Pinpoint the cell where the given text exists, returning its (x, y) midpoint coordinate. 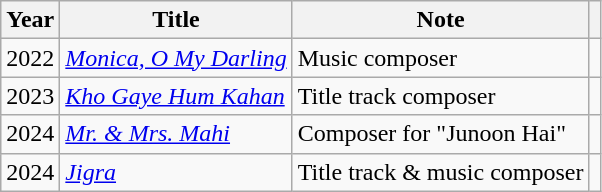
Title track composer (440, 96)
Music composer (440, 58)
2023 (30, 96)
Title (176, 20)
Jigra (176, 172)
Kho Gaye Hum Kahan (176, 96)
Note (440, 20)
Monica, O My Darling (176, 58)
2022 (30, 58)
Year (30, 20)
Title track & music composer (440, 172)
Mr. & Mrs. Mahi (176, 134)
Composer for "Junoon Hai" (440, 134)
